Extract the [X, Y] coordinate from the center of the cell holding the provided text.  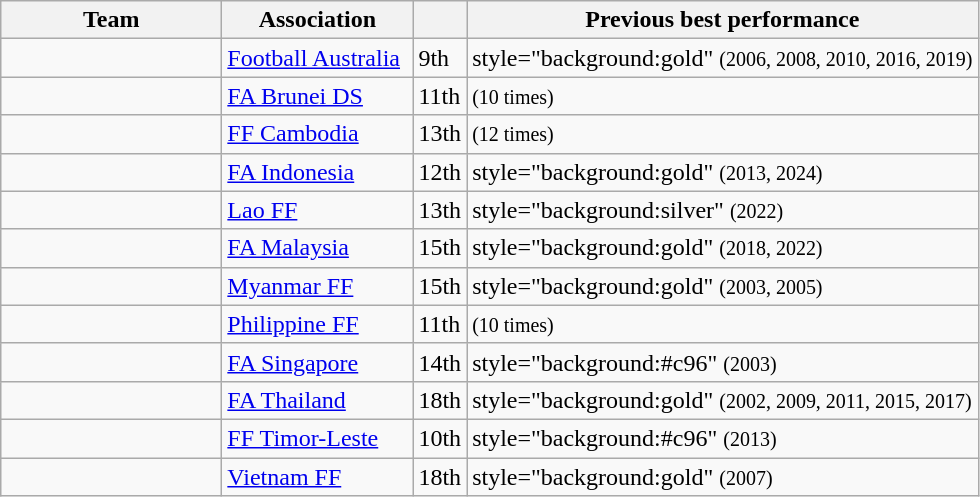
FA Brunei DS [318, 96]
14th [440, 362]
style="background:gold" (2002, 2009, 2011, 2015, 2017) [722, 400]
FA Thailand [318, 400]
Team [112, 20]
FA Indonesia [318, 172]
Myanmar FF [318, 286]
FA Singapore [318, 362]
10th [440, 438]
style="background:gold" (2003, 2005) [722, 286]
style="background:gold" (2007) [722, 477]
FF Cambodia [318, 134]
FA Malaysia [318, 248]
style="background:#c96" (2013) [722, 438]
style="background:#c96" (2003) [722, 362]
Football Australia [318, 58]
style="background:silver" (2022) [722, 210]
Previous best performance [722, 20]
Vietnam FF [318, 477]
style="background:gold" (2013, 2024) [722, 172]
Association [318, 20]
style="background:gold" (2006, 2008, 2010, 2016, 2019) [722, 58]
12th [440, 172]
Philippine FF [318, 324]
FF Timor-Leste [318, 438]
(12 times) [722, 134]
Lao FF [318, 210]
9th [440, 58]
style="background:gold" (2018, 2022) [722, 248]
